From the cell containing the given text, extract its center point as (x, y) coordinate. 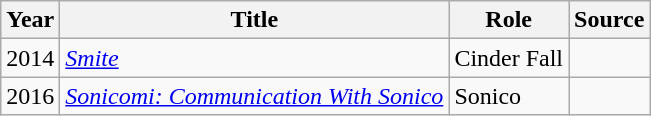
Sonicomi: Communication With Sonico (254, 96)
Role (509, 20)
2014 (30, 58)
Title (254, 20)
Source (610, 20)
Sonico (509, 96)
Cinder Fall (509, 58)
Year (30, 20)
Smite (254, 58)
2016 (30, 96)
